Detect which cell encompasses the target text, then output its (X, Y) center coordinate. 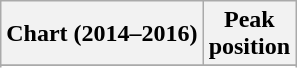
Chart (2014–2016) (102, 34)
Peak position (249, 34)
